Output the (x, y) coordinate of the center of the cell containing the given text.  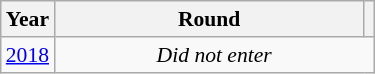
2018 (28, 55)
Round (209, 19)
Year (28, 19)
Did not enter (214, 55)
